Provide the (x, y) coordinate of the cell's center where the given text is located.  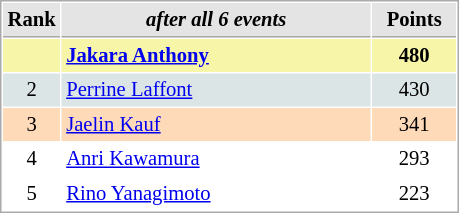
Jakara Anthony (216, 56)
3 (32, 124)
Points (414, 20)
430 (414, 90)
Anri Kawamura (216, 158)
Rank (32, 20)
Rino Yanagimoto (216, 194)
341 (414, 124)
4 (32, 158)
after all 6 events (216, 20)
Jaelin Kauf (216, 124)
293 (414, 158)
Perrine Laffont (216, 90)
480 (414, 56)
223 (414, 194)
2 (32, 90)
5 (32, 194)
